Extract the [x, y] coordinate from the center of the cell holding the provided text.  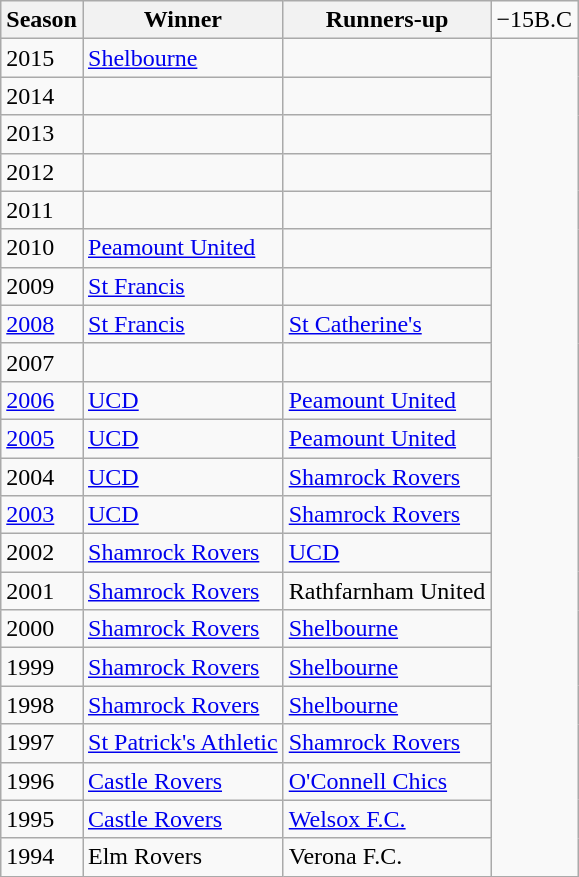
2008 [42, 324]
Rathfarnham United [387, 591]
2009 [42, 286]
2000 [42, 629]
Season [42, 20]
1999 [42, 667]
2007 [42, 362]
O'Connell Chics [387, 781]
−15B.C [534, 20]
2014 [42, 96]
Winner [182, 20]
2003 [42, 515]
1996 [42, 781]
1995 [42, 819]
2015 [42, 58]
2013 [42, 134]
Runners-up [387, 20]
Verona F.C. [387, 857]
1994 [42, 857]
2005 [42, 438]
Welsox F.C. [387, 819]
St Patrick's Athletic [182, 743]
St Catherine's [387, 324]
2001 [42, 591]
2004 [42, 477]
2011 [42, 210]
2012 [42, 172]
2006 [42, 400]
1998 [42, 705]
2010 [42, 248]
Elm Rovers [182, 857]
1997 [42, 743]
2002 [42, 553]
